Provide the [x, y] coordinate of the cell's center where the given text is located.  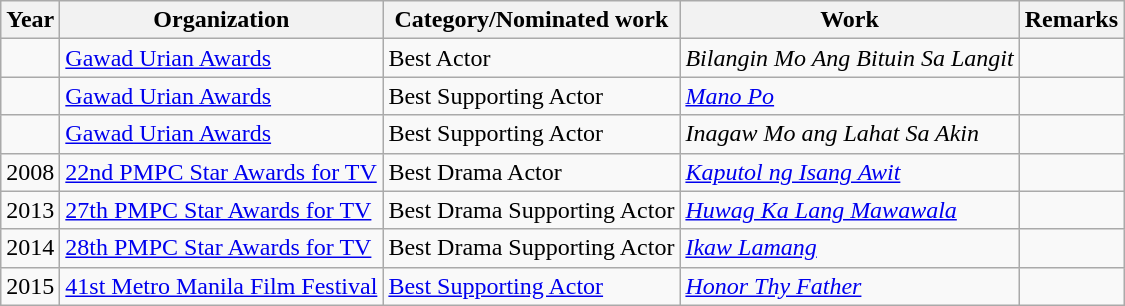
Honor Thy Father [850, 286]
Remarks [1071, 20]
Work [850, 20]
22nd PMPC Star Awards for TV [222, 172]
2014 [30, 248]
27th PMPC Star Awards for TV [222, 210]
Organization [222, 20]
28th PMPC Star Awards for TV [222, 248]
2008 [30, 172]
Mano Po [850, 96]
Bilangin Mo Ang Bituin Sa Langit [850, 58]
Best Drama Actor [532, 172]
2015 [30, 286]
Kaputol ng Isang Awit [850, 172]
Inagaw Mo ang Lahat Sa Akin [850, 134]
2013 [30, 210]
41st Metro Manila Film Festival [222, 286]
Category/Nominated work [532, 20]
Year [30, 20]
Best Actor [532, 58]
Ikaw Lamang [850, 248]
Huwag Ka Lang Mawawala [850, 210]
